Identify which cell holds the provided text, then report its [x, y] central coordinate. 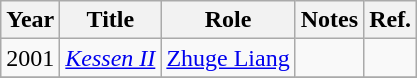
Role [228, 20]
Kessen II [110, 58]
Ref. [390, 20]
Title [110, 20]
Notes [329, 20]
Zhuge Liang [228, 58]
Year [30, 20]
2001 [30, 58]
